Identify which cell holds the provided text, then report its [x, y] central coordinate. 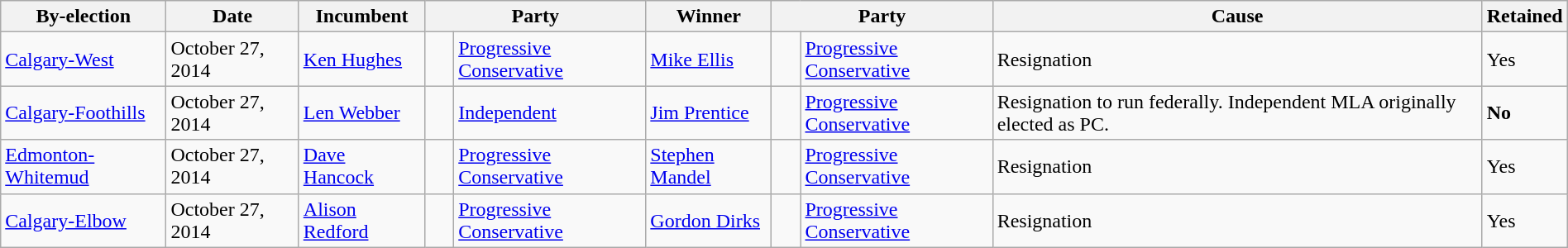
No [1525, 112]
Dave Hancock [361, 167]
Stephen Mandel [709, 167]
Incumbent [361, 17]
Edmonton-Whitemud [84, 167]
Winner [709, 17]
Alison Redford [361, 220]
Ken Hughes [361, 60]
Resignation to run federally. Independent MLA originally elected as PC. [1237, 112]
Len Webber [361, 112]
Gordon Dirks [709, 220]
Calgary-West [84, 60]
Calgary-Foothills [84, 112]
Date [232, 17]
Calgary-Elbow [84, 220]
Cause [1237, 17]
Jim Prentice [709, 112]
Retained [1525, 17]
Mike Ellis [709, 60]
Independent [550, 112]
By-election [84, 17]
